Scan for the cell matching the given text and deliver its (X, Y) coordinate at center. 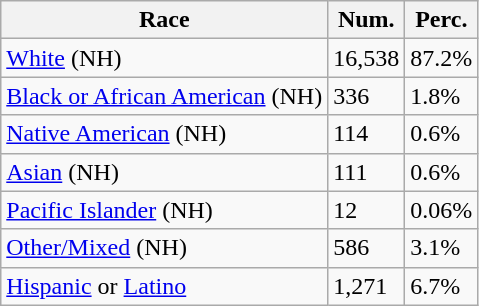
0.06% (442, 210)
114 (366, 134)
1.8% (442, 96)
Native American (NH) (164, 134)
1,271 (366, 286)
6.7% (442, 286)
111 (366, 172)
12 (366, 210)
Pacific Islander (NH) (164, 210)
3.1% (442, 248)
Asian (NH) (164, 172)
Race (164, 20)
White (NH) (164, 58)
586 (366, 248)
Num. (366, 20)
Perc. (442, 20)
336 (366, 96)
Black or African American (NH) (164, 96)
16,538 (366, 58)
87.2% (442, 58)
Hispanic or Latino (164, 286)
Other/Mixed (NH) (164, 248)
